Pinpoint the cell where the given text exists, returning its [x, y] midpoint coordinate. 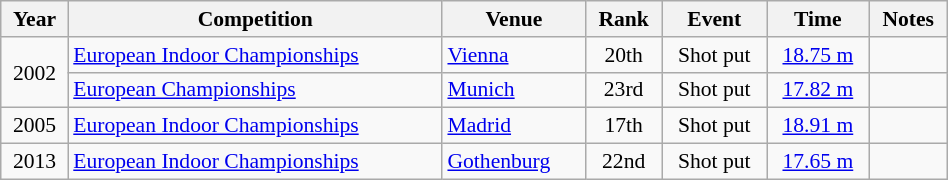
Gothenburg [514, 162]
23rd [624, 90]
20th [624, 55]
2005 [34, 126]
Notes [908, 19]
2013 [34, 162]
Competition [255, 19]
18.91 m [818, 126]
Madrid [514, 126]
17th [624, 126]
European Championships [255, 90]
Rank [624, 19]
17.82 m [818, 90]
Event [714, 19]
22nd [624, 162]
Munich [514, 90]
Time [818, 19]
18.75 m [818, 55]
Vienna [514, 55]
17.65 m [818, 162]
Year [34, 19]
Venue [514, 19]
2002 [34, 72]
